Return the (X, Y) coordinate for the center point of the cell that contains the specified text.  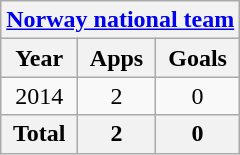
Apps (117, 58)
Year (40, 58)
Total (40, 134)
Goals (197, 58)
Norway national team (120, 20)
2014 (40, 96)
